For the text-containing cell, return its midpoint in (x, y) coordinate format. 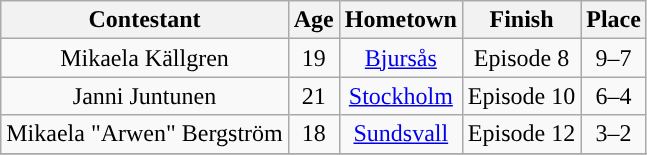
21 (314, 96)
Sundsvall (400, 134)
Episode 12 (521, 134)
Janni Juntunen (144, 96)
Contestant (144, 20)
Hometown (400, 20)
Bjursås (400, 58)
Mikaela "Arwen" Bergström (144, 134)
Age (314, 20)
Episode 10 (521, 96)
Episode 8 (521, 58)
Mikaela Källgren (144, 58)
Stockholm (400, 96)
18 (314, 134)
6–4 (614, 96)
19 (314, 58)
9–7 (614, 58)
Finish (521, 20)
3–2 (614, 134)
Place (614, 20)
